From the cell containing the given text, extract its center point as (X, Y) coordinate. 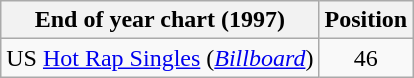
End of year chart (1997) (160, 20)
US Hot Rap Singles (Billboard) (160, 58)
Position (366, 20)
46 (366, 58)
